Provide the [x, y] coordinate of the cell's center where the given text is located.  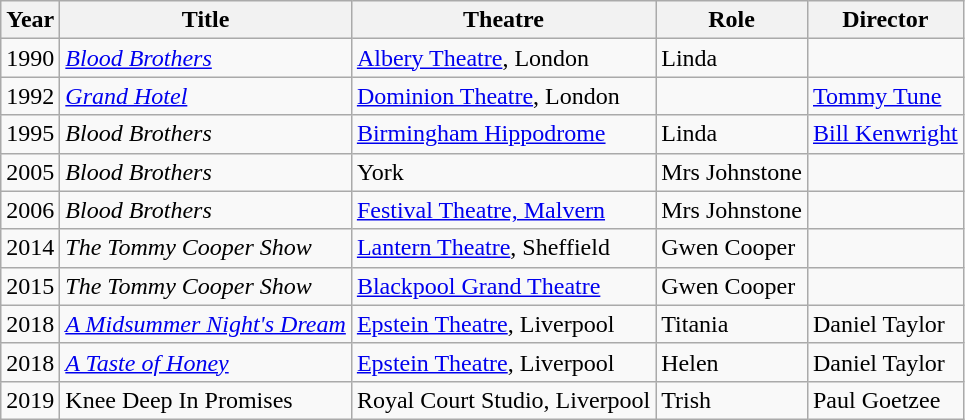
Blackpool Grand Theatre [503, 286]
Year [30, 20]
Festival Theatre, Malvern [503, 210]
1995 [30, 134]
2006 [30, 210]
Birmingham Hippodrome [503, 134]
Director [885, 20]
Role [732, 20]
Lantern Theatre, Sheffield [503, 248]
2005 [30, 172]
2019 [30, 400]
Royal Court Studio, Liverpool [503, 400]
Helen [732, 362]
Trish [732, 400]
York [503, 172]
Knee Deep In Promises [206, 400]
Grand Hotel [206, 96]
A Taste of Honey [206, 362]
2015 [30, 286]
Paul Goetzee [885, 400]
Titania [732, 324]
A Midsummer Night's Dream [206, 324]
Title [206, 20]
1992 [30, 96]
2014 [30, 248]
Albery Theatre, London [503, 58]
Theatre [503, 20]
Tommy Tune [885, 96]
Bill Kenwright [885, 134]
1990 [30, 58]
Dominion Theatre, London [503, 96]
